Identify which cell holds the provided text, then report its [X, Y] central coordinate. 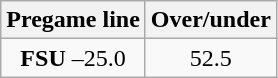
Over/under [210, 20]
Pregame line [74, 20]
FSU –25.0 [74, 58]
52.5 [210, 58]
